Capture the cell that displays the provided text and extract its [x, y] central coordinate. 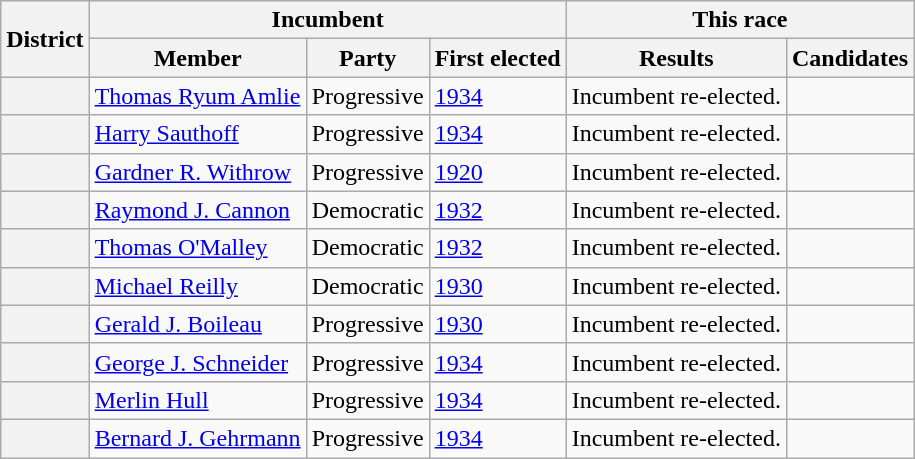
Member [198, 58]
1920 [498, 172]
Thomas Ryum Amlie [198, 96]
Harry Sauthoff [198, 134]
Thomas O'Malley [198, 248]
First elected [498, 58]
Candidates [850, 58]
District [45, 39]
Gerald J. Boileau [198, 324]
Party [368, 58]
George J. Schneider [198, 362]
Michael Reilly [198, 286]
Results [676, 58]
Gardner R. Withrow [198, 172]
Raymond J. Cannon [198, 210]
Bernard J. Gehrmann [198, 438]
This race [740, 20]
Incumbent [328, 20]
Merlin Hull [198, 400]
